Identify which cell holds the provided text, then report its (x, y) central coordinate. 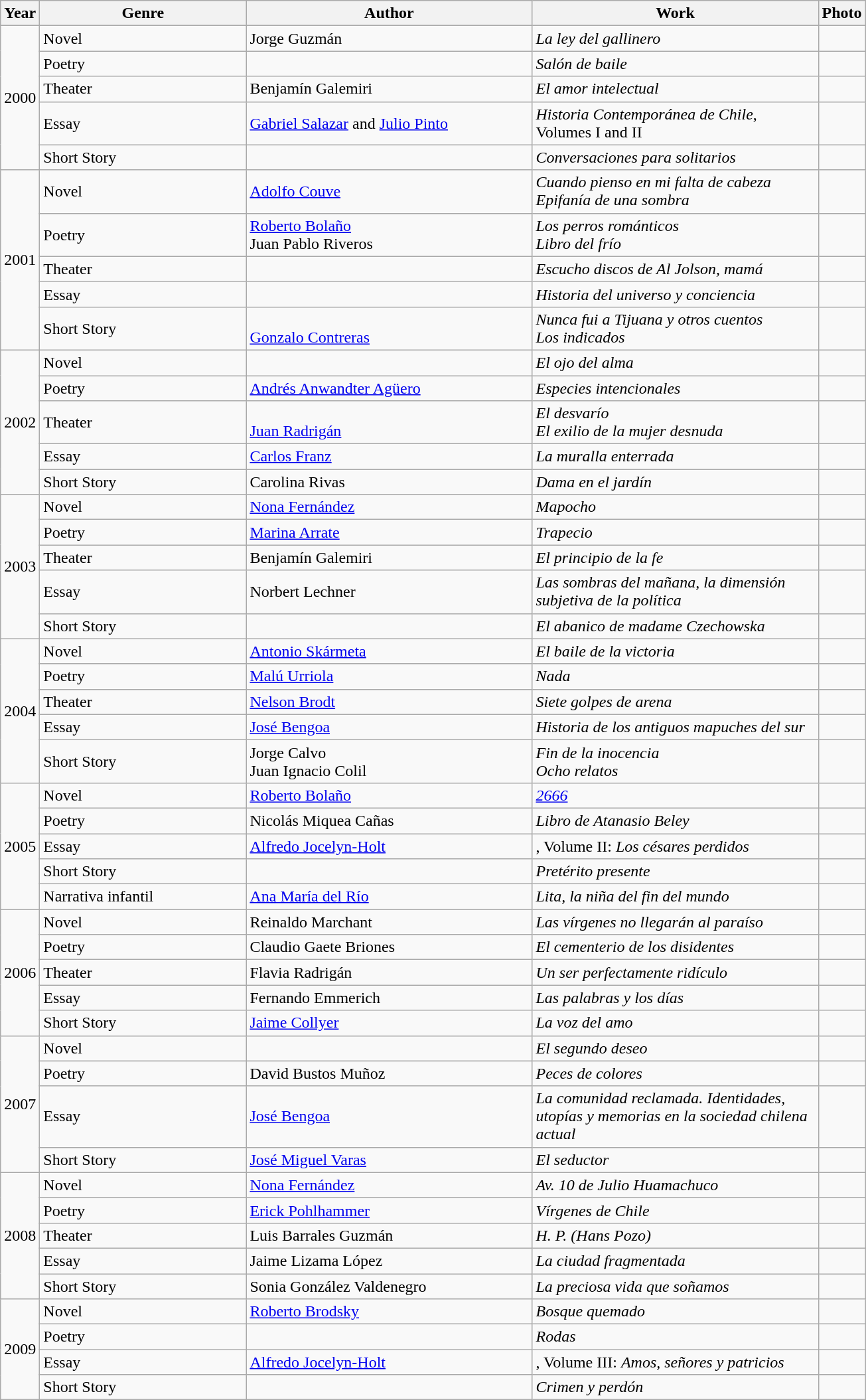
La comunidad reclamada. Identidades, utopías y memorias en la sociedad chilena actual (676, 1117)
La muralla enterrada (676, 457)
Nicolás Miquea Cañas (389, 820)
Malú Urriola (389, 676)
El amor intelectual (676, 89)
2008 (20, 1235)
David Bustos Muñoz (389, 1073)
2002 (20, 422)
El desvaríoEl exilio de la mujer desnuda (676, 422)
Cuando pienso en mi falta de cabezaEpifanía de una sombra (676, 191)
El cementerio de los disidentes (676, 947)
2009 (20, 1350)
Photo (841, 13)
Author (389, 13)
Las palabras y los días (676, 998)
José Miguel Varas (389, 1160)
El baile de la victoria (676, 651)
Roberto Bolaño (389, 795)
La voz del amo (676, 1023)
2005 (20, 846)
Historia Contemporánea de Chile, Volumes I and II (676, 123)
Genre (143, 13)
Fernando Emmerich (389, 998)
Marina Arrate (389, 532)
Adolfo Couve (389, 191)
Jorge Calvo Juan Ignacio Colil (389, 761)
2001 (20, 260)
Historia de los antiguos mapuches del sur (676, 727)
Pretérito presente (676, 872)
Roberto Brodsky (389, 1312)
Fin de la inocenciaOcho relatos (676, 761)
Antonio Skármeta (389, 651)
Escucho discos de Al Jolson, mamá (676, 269)
La preciosa vida que soñamos (676, 1286)
El principio de la fe (676, 558)
Las vírgenes no llegarán al paraíso (676, 922)
Nunca fui a Tijuana y otros cuentosLos indicados (676, 328)
Roberto BolañoJuan Pablo Riveros (389, 235)
2000 (20, 98)
Sonia González Valdenegro (389, 1286)
Jaime Collyer (389, 1023)
Rodas (676, 1337)
Carlos Franz (389, 457)
2007 (20, 1104)
Andrés Anwandter Agüero (389, 388)
2666 (676, 795)
2003 (20, 567)
Trapecio (676, 532)
Los perros románticosLibro del frío (676, 235)
H. P. (Hans Pozo) (676, 1235)
El ojo del alma (676, 362)
Jaime Lizama López (389, 1261)
Av. 10 de Julio Huamachuco (676, 1185)
Narrativa infantil (143, 897)
Carolina Rivas (389, 482)
Ana María del Río (389, 897)
, Volume III: Amos, señores y patricios (676, 1362)
Dama en el jardín (676, 482)
Vírgenes de Chile (676, 1210)
Peces de colores (676, 1073)
Bosque quemado (676, 1312)
2006 (20, 972)
Luis Barrales Guzmán (389, 1235)
El seductor (676, 1160)
Nelson Brodt (389, 702)
Un ser perfectamente ridículo (676, 972)
Gabriel Salazar and Julio Pinto (389, 123)
Especies intencionales (676, 388)
Flavia Radrigán (389, 972)
Claudio Gaete Briones (389, 947)
El abanico de madame Czechowska (676, 626)
Juan Radrigán (389, 422)
Work (676, 13)
Reinaldo Marchant (389, 922)
Las sombras del mañana, la dimensión subjetiva de la política (676, 592)
Erick Pohlhammer (389, 1210)
Crimen y perdón (676, 1387)
Lita, la niña del fin del mundo (676, 897)
La ciudad fragmentada (676, 1261)
Libro de Atanasio Beley (676, 820)
Salón de baile (676, 64)
Siete golpes de arena (676, 702)
, Volume II: Los césares perdidos (676, 846)
2004 (20, 710)
El segundo deseo (676, 1048)
Mapocho (676, 507)
Nada (676, 676)
Gonzalo Contreras (389, 328)
Norbert Lechner (389, 592)
Year (20, 13)
Jorge Guzmán (389, 39)
Historia del universo y conciencia (676, 294)
Conversaciones para solitarios (676, 157)
La ley del gallinero (676, 39)
